Output the [X, Y] coordinate of the center of the cell containing the given text.  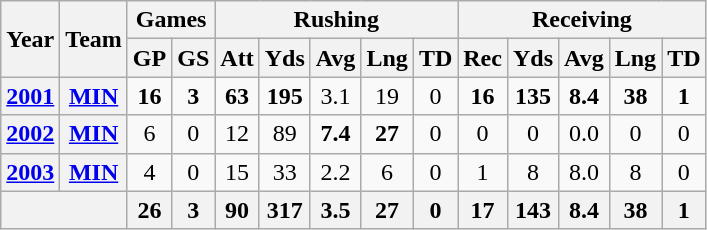
4 [149, 172]
143 [532, 210]
2001 [30, 96]
Receiving [582, 20]
17 [483, 210]
3.5 [336, 210]
Rushing [336, 20]
Year [30, 39]
2003 [30, 172]
Team [94, 39]
317 [284, 210]
8.0 [584, 172]
90 [237, 210]
26 [149, 210]
GP [149, 58]
33 [284, 172]
19 [387, 96]
3.1 [336, 96]
7.4 [336, 134]
2.2 [336, 172]
15 [237, 172]
Rec [483, 58]
195 [284, 96]
Games [170, 20]
89 [284, 134]
12 [237, 134]
0.0 [584, 134]
Att [237, 58]
63 [237, 96]
135 [532, 96]
2002 [30, 134]
GS [194, 58]
